Pinpoint the cell where the given text exists, returning its (x, y) midpoint coordinate. 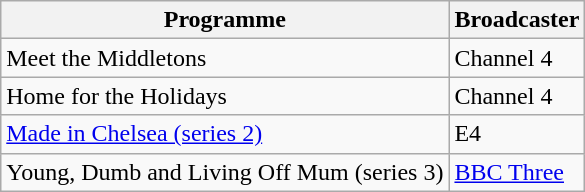
E4 (517, 134)
Broadcaster (517, 20)
Young, Dumb and Living Off Mum (series 3) (225, 172)
BBC Three (517, 172)
Home for the Holidays (225, 96)
Meet the Middletons (225, 58)
Programme (225, 20)
Made in Chelsea (series 2) (225, 134)
